Detect which cell encompasses the target text, then output its (x, y) center coordinate. 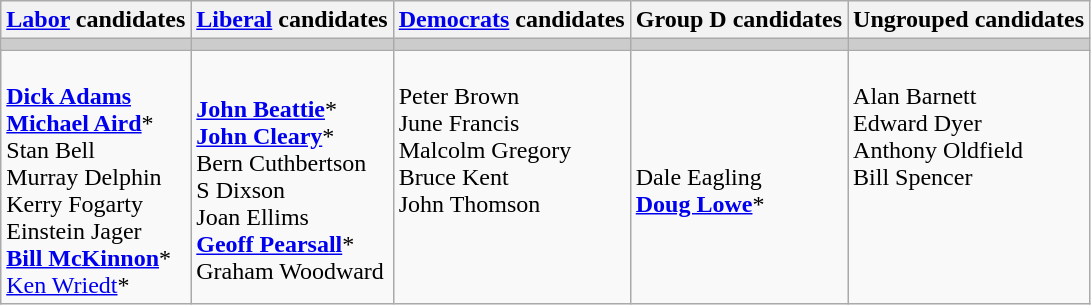
Ungrouped candidates (969, 20)
Peter Brown June Francis Malcolm Gregory Bruce Kent John Thomson (512, 177)
Liberal candidates (292, 20)
Group D candidates (738, 20)
John Beattie* John Cleary* Bern Cuthbertson S Dixson Joan Ellims Geoff Pearsall* Graham Woodward (292, 177)
Labor candidates (96, 20)
Dick Adams Michael Aird* Stan Bell Murray Delphin Kerry Fogarty Einstein Jager Bill McKinnon* Ken Wriedt* (96, 177)
Dale Eagling Doug Lowe* (738, 177)
Democrats candidates (512, 20)
Alan Barnett Edward Dyer Anthony Oldfield Bill Spencer (969, 177)
